Return the [X, Y] coordinate for the center point of the cell that contains the specified text.  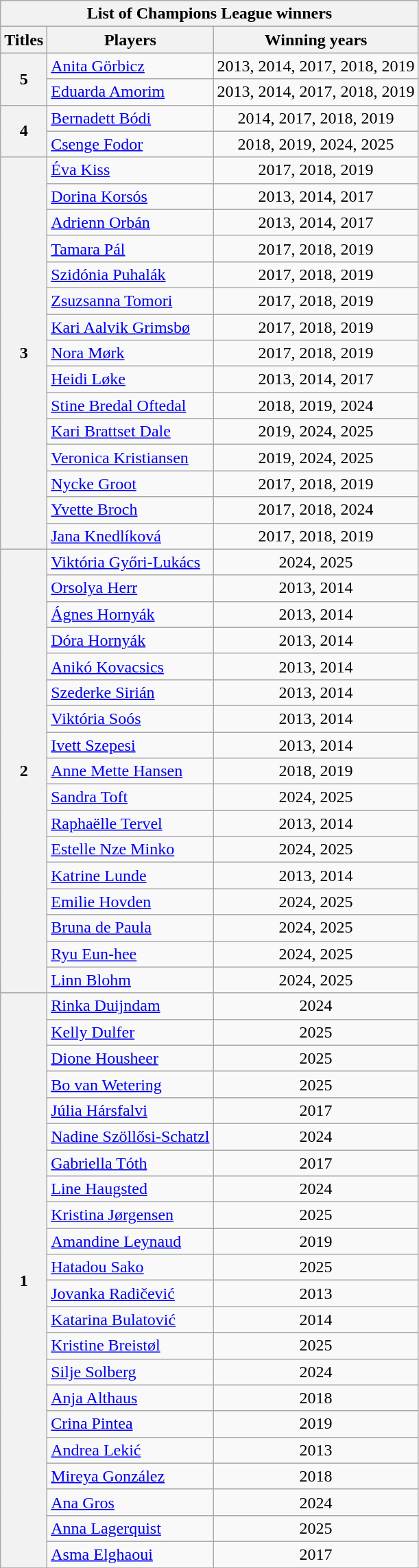
Eduarda Amorim [130, 92]
Anikó Kovacsics [130, 666]
2017, 2018, 2024 [315, 510]
Winning years [315, 40]
Kristine Breistøl [130, 1346]
Ryu Eun-hee [130, 954]
Adrienn Orbán [130, 222]
Zsuzsanna Tomori [130, 301]
Dione Housheer [130, 1058]
Júlia Hársfalvi [130, 1110]
Yvette Broch [130, 510]
Katrine Lunde [130, 876]
2014, 2017, 2018, 2019 [315, 118]
Nora Mørk [130, 353]
Kristina Jørgensen [130, 1215]
Estelle Nze Minko [130, 850]
4 [24, 131]
Bruna de Paula [130, 928]
Rinka Duijndam [130, 1006]
Stine Bredal Oftedal [130, 406]
Kari Brattset Dale [130, 432]
Szederke Sirián [130, 692]
Silje Solberg [130, 1372]
2014 [315, 1320]
Sandra Toft [130, 797]
Amandine Leynaud [130, 1241]
Veronica Kristiansen [130, 458]
Raphaëlle Tervel [130, 823]
Kelly Dulfer [130, 1032]
Viktória Soós [130, 718]
5 [24, 79]
Crina Pintea [130, 1424]
Ivett Szepesi [130, 745]
Viktória Győri-Lukács [130, 562]
2 [24, 771]
Anita Görbicz [130, 66]
2018, 2019, 2024 [315, 406]
Line Haugsted [130, 1189]
Asma Elghaoui [130, 1554]
Dóra Hornyák [130, 640]
Players [130, 40]
Linn Blohm [130, 980]
Jana Knedlíková [130, 536]
Anja Althaus [130, 1398]
Titles [24, 40]
Gabriella Tóth [130, 1163]
1 [24, 1280]
Ágnes Hornyák [130, 614]
3 [24, 353]
Jovanka Radičević [130, 1294]
Kari Aalvik Grimsbø [130, 327]
Ana Gros [130, 1502]
Csenge Fodor [130, 144]
Anne Mette Hansen [130, 771]
Emilie Hovden [130, 902]
Dorina Korsós [130, 196]
2018, 2019 [315, 771]
Orsolya Herr [130, 588]
Tamara Pál [130, 248]
Bernadett Bódi [130, 118]
Szidónia Puhalák [130, 274]
Hatadou Sako [130, 1267]
2018, 2019, 2024, 2025 [315, 144]
Heidi Løke [130, 379]
Anna Lagerquist [130, 1528]
Nycke Groot [130, 484]
Katarina Bulatović [130, 1320]
Éva Kiss [130, 170]
Nadine Szöllősi-Schatzl [130, 1136]
Bo van Wetering [130, 1084]
Mireya González [130, 1476]
List of Champions League winners [210, 14]
Andrea Lekić [130, 1450]
